Locate the cell with the specified text and output its (X, Y) center coordinate. 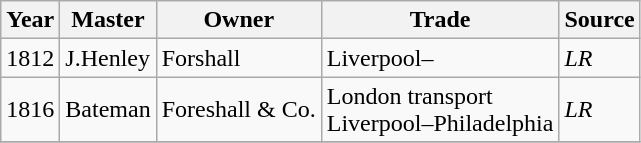
Liverpool– (440, 58)
1812 (30, 58)
Source (600, 20)
Owner (238, 20)
1816 (30, 110)
Trade (440, 20)
J.Henley (108, 58)
Year (30, 20)
Bateman (108, 110)
Master (108, 20)
Foreshall & Co. (238, 110)
Forshall (238, 58)
London transportLiverpool–Philadelphia (440, 110)
